Find where the given text appears and provide that cell's center as [x, y] coordinate. 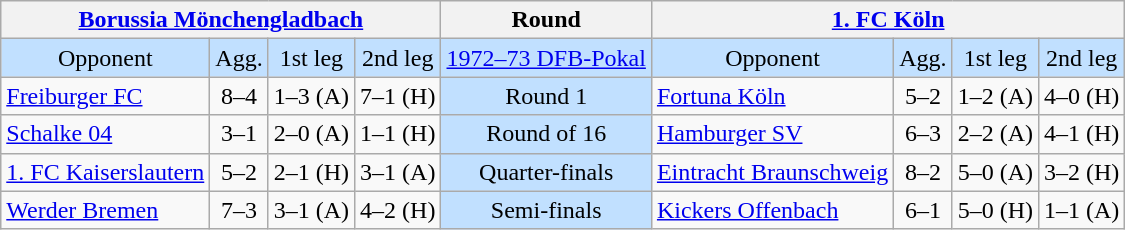
1972–73 DFB-Pokal [546, 58]
1. FC Köln [888, 20]
Kickers Offenbach [772, 210]
8–4 [239, 96]
7–1 (H) [398, 96]
Werder Bremen [106, 210]
5–0 (A) [995, 172]
Round 1 [546, 96]
1. FC Kaiserslautern [106, 172]
2–2 (A) [995, 134]
Round [546, 20]
7–3 [239, 210]
Quarter-finals [546, 172]
6–1 [923, 210]
4–2 (H) [398, 210]
3–1 [239, 134]
2–0 (A) [311, 134]
8–2 [923, 172]
Fortuna Köln [772, 96]
2–1 (H) [311, 172]
4–1 (H) [1082, 134]
1–1 (A) [1082, 210]
Freiburger FC [106, 96]
Schalke 04 [106, 134]
Round of 16 [546, 134]
Semi-finals [546, 210]
1–3 (A) [311, 96]
Eintracht Braunschweig [772, 172]
5–0 (H) [995, 210]
1–2 (A) [995, 96]
6–3 [923, 134]
Borussia Mönchengladbach [221, 20]
1–1 (H) [398, 134]
4–0 (H) [1082, 96]
Hamburger SV [772, 134]
3–2 (H) [1082, 172]
